For the text-containing cell, return its midpoint in [x, y] coordinate format. 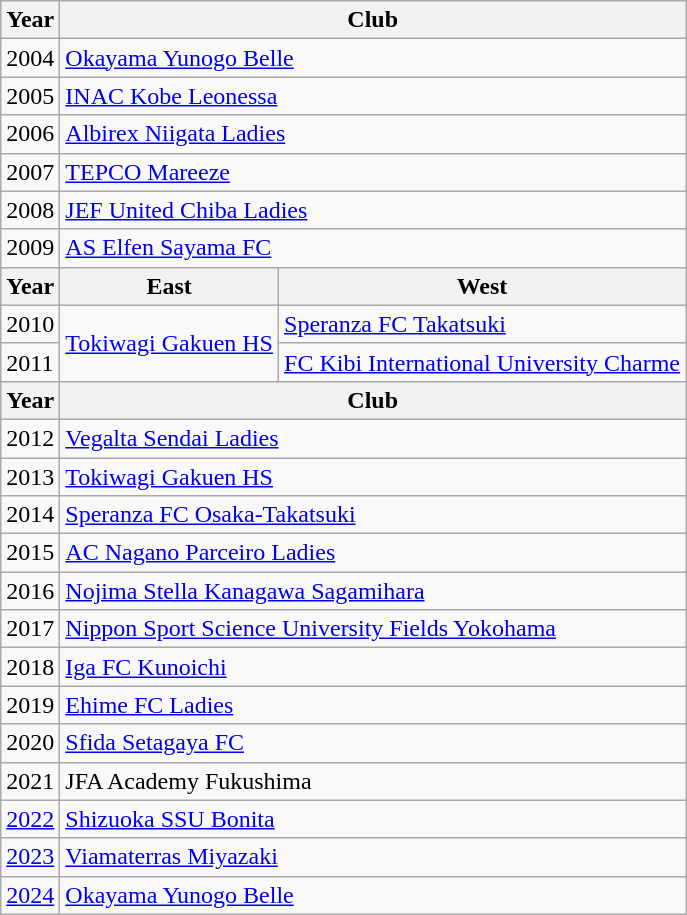
INAC Kobe Leonessa [373, 96]
JEF United Chiba Ladies [373, 210]
Speranza FC Takatsuki [482, 324]
2014 [30, 515]
Sfida Setagaya FC [373, 743]
Nojima Stella Kanagawa Sagamihara [373, 591]
Ehime FC Ladies [373, 705]
2011 [30, 362]
West [482, 286]
2005 [30, 96]
2019 [30, 705]
2012 [30, 438]
2022 [30, 819]
JFA Academy Fukushima [373, 781]
2007 [30, 172]
2006 [30, 134]
Speranza FC Osaka-Takatsuki [373, 515]
Shizuoka SSU Bonita [373, 819]
AS Elfen Sayama FC [373, 248]
2024 [30, 895]
2010 [30, 324]
2009 [30, 248]
Albirex Niigata Ladies [373, 134]
2004 [30, 58]
Vegalta Sendai Ladies [373, 438]
FC Kibi International University Charme [482, 362]
Viamaterras Miyazaki [373, 857]
2023 [30, 857]
2020 [30, 743]
Nippon Sport Science University Fields Yokohama [373, 629]
2013 [30, 477]
2015 [30, 553]
2008 [30, 210]
Iga FC Kunoichi [373, 667]
2016 [30, 591]
East [170, 286]
2017 [30, 629]
AC Nagano Parceiro Ladies [373, 553]
TEPCO Mareeze [373, 172]
2021 [30, 781]
2018 [30, 667]
